Locate the cell with the specified text and output its (x, y) center coordinate. 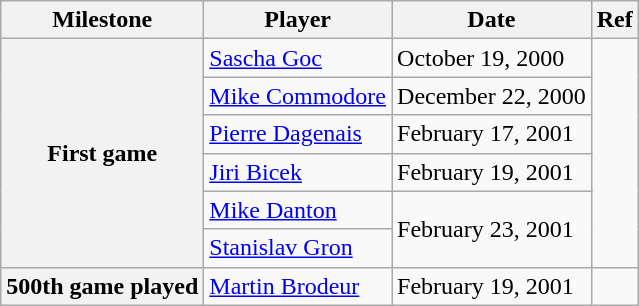
Mike Commodore (298, 96)
Jiri Bicek (298, 172)
October 19, 2000 (492, 58)
500th game played (102, 286)
Mike Danton (298, 210)
Date (492, 20)
Martin Brodeur (298, 286)
February 17, 2001 (492, 134)
February 23, 2001 (492, 229)
Stanislav Gron (298, 248)
Milestone (102, 20)
December 22, 2000 (492, 96)
Ref (614, 20)
First game (102, 153)
Pierre Dagenais (298, 134)
Sascha Goc (298, 58)
Player (298, 20)
